Return (x, y) of the center of cell containing provided text 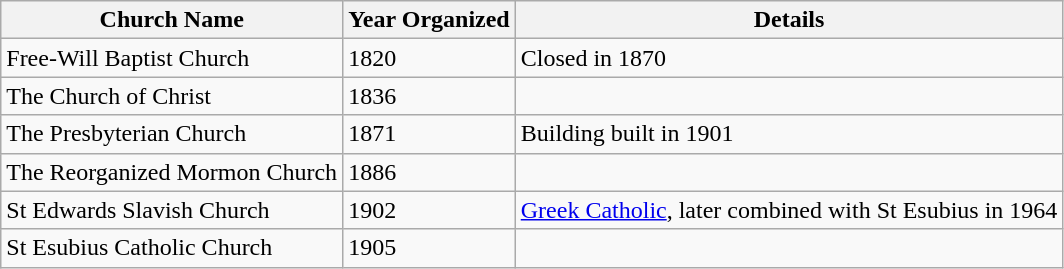
The Reorganized Mormon Church (172, 172)
Year Organized (430, 20)
Building built in 1901 (789, 134)
St Esubius Catholic Church (172, 248)
The Presbyterian Church (172, 134)
Church Name (172, 20)
1871 (430, 134)
Closed in 1870 (789, 58)
Greek Catholic, later combined with St Esubius in 1964 (789, 210)
1820 (430, 58)
Details (789, 20)
1836 (430, 96)
1902 (430, 210)
St Edwards Slavish Church (172, 210)
1905 (430, 248)
Free-Will Baptist Church (172, 58)
The Church of Christ (172, 96)
1886 (430, 172)
